Pinpoint the cell where the given text exists, returning its [x, y] midpoint coordinate. 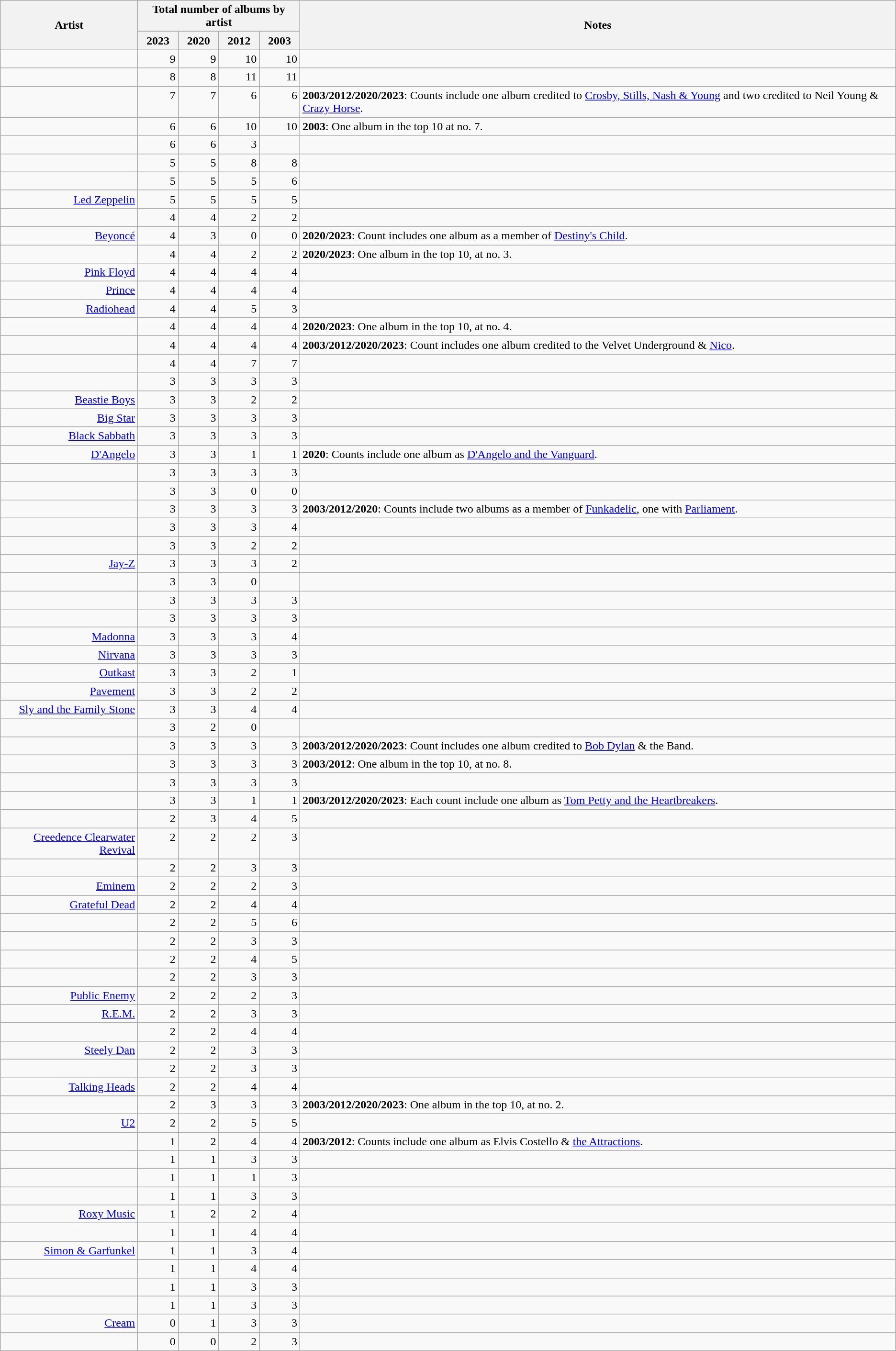
2003/2012/2020/2023: Each count include one album as Tom Petty and the Heartbreakers. [597, 800]
2003/2012/2020: Counts include two albums as a member of Funkadelic, one with Parliament. [597, 509]
Jay-Z [69, 564]
Cream [69, 1323]
Public Enemy [69, 995]
Steely Dan [69, 1050]
2003/2012/2020/2023: One album in the top 10, at no. 2. [597, 1105]
2003/2012/2020/2023: Count includes one album credited to the Velvet Underground & Nico. [597, 345]
R.E.M. [69, 1014]
Radiohead [69, 309]
Artist [69, 25]
2020: Counts include one album as D'Angelo and the Vanguard. [597, 454]
2003/2012/2020/2023: Counts include one album credited to Crosby, Stills, Nash & Young and two credited to Neil Young & Crazy Horse. [597, 101]
Pavement [69, 691]
2020/2023: One album in the top 10, at no. 3. [597, 254]
Talking Heads [69, 1086]
2003/2012: One album in the top 10, at no. 8. [597, 764]
Creedence Clearwater Revival [69, 843]
Outkast [69, 673]
Notes [597, 25]
2023 [158, 41]
2003 [280, 41]
Eminem [69, 886]
Total number of albums by artist [219, 16]
Madonna [69, 636]
2003: One album in the top 10 at no. 7. [597, 126]
2020/2023: One album in the top 10, at no. 4. [597, 327]
Beyoncé [69, 235]
Beastie Boys [69, 400]
2003/2012: Counts include one album as Elvis Costello & the Attractions. [597, 1141]
Sly and the Family Stone [69, 709]
2003/2012/2020/2023: Count includes one album credited to Bob Dylan & the Band. [597, 746]
Pink Floyd [69, 272]
Prince [69, 290]
2012 [239, 41]
Roxy Music [69, 1214]
Led Zeppelin [69, 199]
2020 [198, 41]
Black Sabbath [69, 436]
Big Star [69, 418]
U2 [69, 1123]
Simon & Garfunkel [69, 1251]
Nirvana [69, 655]
D'Angelo [69, 454]
Grateful Dead [69, 904]
2020/2023: Count includes one album as a member of Destiny's Child. [597, 235]
